Detect which cell encompasses the target text, then output its (x, y) center coordinate. 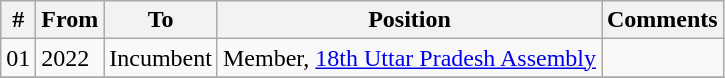
To (161, 20)
# (18, 20)
Comments (663, 20)
Incumbent (161, 58)
01 (18, 58)
From (70, 20)
Position (409, 20)
2022 (70, 58)
Member, 18th Uttar Pradesh Assembly (409, 58)
